Return the [X, Y] coordinate for the center point of the cell that contains the specified text.  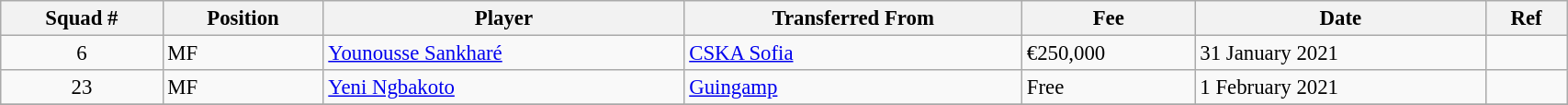
Player [503, 18]
Ref [1527, 18]
Position [243, 18]
6 [82, 53]
Fee [1108, 18]
Squad # [82, 18]
Transferred From [853, 18]
Yeni Ngbakoto [503, 87]
CSKA Sofia [853, 53]
31 January 2021 [1341, 53]
Guingamp [853, 87]
23 [82, 87]
Free [1108, 87]
€250,000 [1108, 53]
1 February 2021 [1341, 87]
Date [1341, 18]
Younousse Sankharé [503, 53]
